For the text-containing cell, return its midpoint in [x, y] coordinate format. 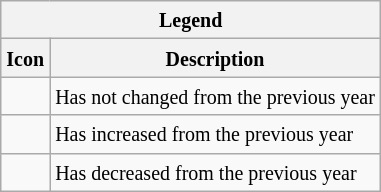
Legend [191, 20]
Icon [26, 58]
Description [216, 58]
Has not changed from the previous year [216, 96]
Has decreased from the previous year [216, 172]
Has increased from the previous year [216, 134]
